Determine the [x, y] coordinate at the center of the cell enclosing the given text.  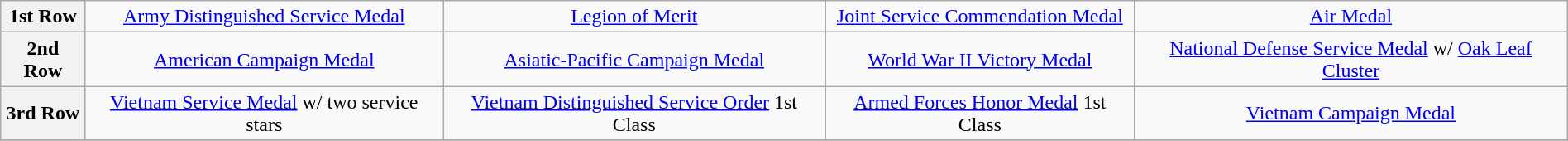
3rd Row [43, 113]
2nd Row [43, 60]
Vietnam Campaign Medal [1351, 113]
Army Distinguished Service Medal [265, 17]
Vietnam Service Medal w/ two service stars [265, 113]
Armed Forces Honor Medal 1st Class [980, 113]
American Campaign Medal [265, 60]
Joint Service Commendation Medal [980, 17]
1st Row [43, 17]
Legion of Merit [634, 17]
Air Medal [1351, 17]
World War II Victory Medal [980, 60]
National Defense Service Medal w/ Oak Leaf Cluster [1351, 60]
Asiatic-Pacific Campaign Medal [634, 60]
Vietnam Distinguished Service Order 1st Class [634, 113]
